From the cell containing the given text, extract its center point as [X, Y] coordinate. 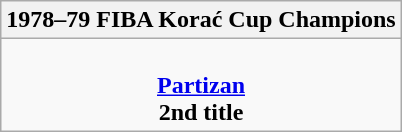
Partizan 2nd title [201, 85]
1978–79 FIBA Korać Cup Champions [201, 20]
